Find where the given text appears and provide that cell's center as (X, Y) coordinate. 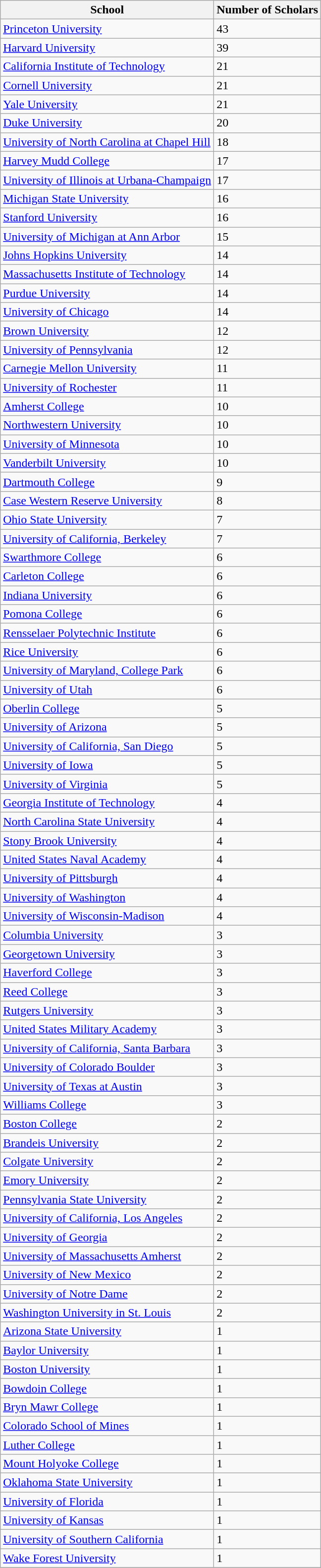
Amherst College (107, 406)
United States Naval Academy (107, 860)
Luther College (107, 1445)
Swarthmore College (107, 558)
University of Chicago (107, 312)
Bryn Mawr College (107, 1407)
University of California, Berkeley (107, 538)
Stony Brook University (107, 841)
University of Georgia (107, 1237)
Cornell University (107, 85)
Rice University (107, 652)
University of California, Los Angeles (107, 1218)
Stanford University (107, 217)
Brown University (107, 331)
Number of Scholars (267, 10)
Pomona College (107, 614)
Harvey Mudd College (107, 161)
University of Washington (107, 897)
University of Notre Dame (107, 1294)
Colgate University (107, 1162)
Emory University (107, 1181)
University of Wisconsin-Madison (107, 916)
18 (267, 142)
Oklahoma State University (107, 1483)
Princeton University (107, 29)
United States Military Academy (107, 1029)
University of Virginia (107, 784)
Williams College (107, 1105)
Michigan State University (107, 198)
University of Colorado Boulder (107, 1067)
Colorado School of Mines (107, 1426)
University of North Carolina at Chapel Hill (107, 142)
University of Pittsburgh (107, 878)
9 (267, 482)
University of Illinois at Urbana-Champaign (107, 180)
University of Minnesota (107, 444)
University of Pennsylvania (107, 350)
Duke University (107, 123)
School (107, 10)
Brandeis University (107, 1142)
Washington University in St. Louis (107, 1313)
University of Florida (107, 1502)
Rutgers University (107, 1010)
Ohio State University (107, 519)
North Carolina State University (107, 821)
University of Utah (107, 690)
Georgetown University (107, 954)
8 (267, 501)
Boston University (107, 1369)
Purdue University (107, 293)
Oberlin College (107, 708)
Arizona State University (107, 1331)
Case Western Reserve University (107, 501)
University of Kansas (107, 1520)
Pennsylvania State University (107, 1199)
University of California, Santa Barbara (107, 1048)
Bowdoin College (107, 1388)
University of Southern California (107, 1539)
Carnegie Mellon University (107, 369)
University of Rochester (107, 387)
Wake Forest University (107, 1558)
Massachusetts Institute of Technology (107, 274)
Northwestern University (107, 425)
University of Texas at Austin (107, 1086)
University of Arizona (107, 727)
Harvard University (107, 48)
Reed College (107, 992)
California Institute of Technology (107, 66)
Columbia University (107, 935)
Baylor University (107, 1350)
University of New Mexico (107, 1275)
University of Maryland, College Park (107, 671)
Rensselaer Polytechnic Institute (107, 633)
Yale University (107, 104)
Georgia Institute of Technology (107, 803)
Indiana University (107, 595)
University of Iowa (107, 765)
Boston College (107, 1124)
43 (267, 29)
15 (267, 237)
University of Massachusetts Amherst (107, 1256)
Vanderbilt University (107, 463)
Mount Holyoke College (107, 1464)
Johns Hopkins University (107, 255)
Haverford College (107, 973)
20 (267, 123)
University of California, San Diego (107, 746)
39 (267, 48)
Carleton College (107, 576)
University of Michigan at Ann Arbor (107, 237)
Dartmouth College (107, 482)
